Return the (x, y) coordinate for the center point of the cell that contains the specified text.  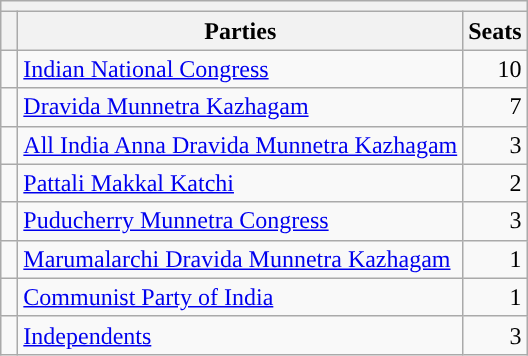
Parties (240, 31)
Marumalarchi Dravida Munnetra Kazhagam (240, 259)
10 (495, 69)
2 (495, 183)
Puducherry Munnetra Congress (240, 221)
7 (495, 107)
Indian National Congress (240, 69)
Dravida Munnetra Kazhagam (240, 107)
Independents (240, 335)
Seats (495, 31)
Communist Party of India (240, 297)
Pattali Makkal Katchi (240, 183)
All India Anna Dravida Munnetra Kazhagam (240, 145)
